Identify which cell holds the provided text, then report its (x, y) central coordinate. 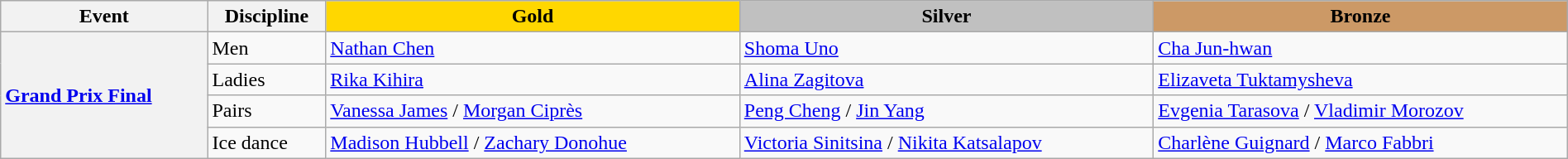
Ladies (266, 79)
Alina Zagitova (946, 79)
Elizaveta Tuktamysheva (1360, 79)
Silver (946, 17)
Madison Hubbell / Zachary Donohue (533, 142)
Discipline (266, 17)
Pairs (266, 111)
Men (266, 48)
Grand Prix Final (104, 95)
Gold (533, 17)
Event (104, 17)
Evgenia Tarasova / Vladimir Morozov (1360, 111)
Nathan Chen (533, 48)
Ice dance (266, 142)
Bronze (1360, 17)
Vanessa James / Morgan Ciprès (533, 111)
Shoma Uno (946, 48)
Cha Jun-hwan (1360, 48)
Rika Kihira (533, 79)
Charlène Guignard / Marco Fabbri (1360, 142)
Victoria Sinitsina / Nikita Katsalapov (946, 142)
Peng Cheng / Jin Yang (946, 111)
